Extract the [x, y] coordinate from the center of the cell holding the provided text.  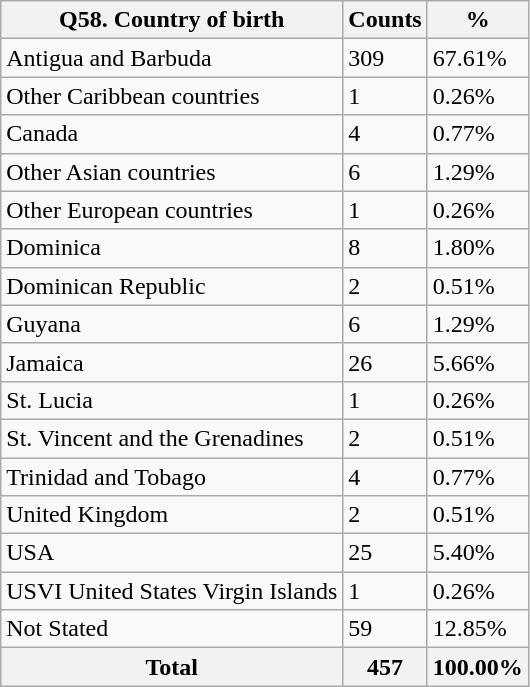
Antigua and Barbuda [172, 58]
Counts [385, 20]
St. Vincent and the Grenadines [172, 438]
Guyana [172, 324]
8 [385, 248]
% [478, 20]
26 [385, 362]
Q58. Country of birth [172, 20]
59 [385, 629]
25 [385, 553]
United Kingdom [172, 515]
12.85% [478, 629]
Canada [172, 134]
Other European countries [172, 210]
5.66% [478, 362]
Dominican Republic [172, 286]
5.40% [478, 553]
Total [172, 667]
309 [385, 58]
457 [385, 667]
67.61% [478, 58]
1.80% [478, 248]
Jamaica [172, 362]
St. Lucia [172, 400]
100.00% [478, 667]
Not Stated [172, 629]
Other Caribbean countries [172, 96]
USVI United States Virgin Islands [172, 591]
Trinidad and Tobago [172, 477]
USA [172, 553]
Other Asian countries [172, 172]
Dominica [172, 248]
